Pinpoint the cell where the given text exists, returning its [X, Y] midpoint coordinate. 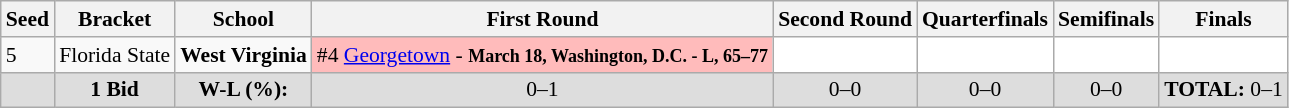
5 [28, 55]
School [244, 19]
W-L (%): [244, 90]
Quarterfinals [985, 19]
Seed [28, 19]
First Round [542, 19]
West Virginia [244, 55]
Finals [1224, 19]
0–1 [542, 90]
Bracket [114, 19]
Semifinals [1106, 19]
#4 Georgetown - March 18, Washington, D.C. - L, 65–77 [542, 55]
1 Bid [114, 90]
TOTAL: 0–1 [1224, 90]
Florida State [114, 55]
Second Round [845, 19]
